Find where the given text appears and provide that cell's center as (x, y) coordinate. 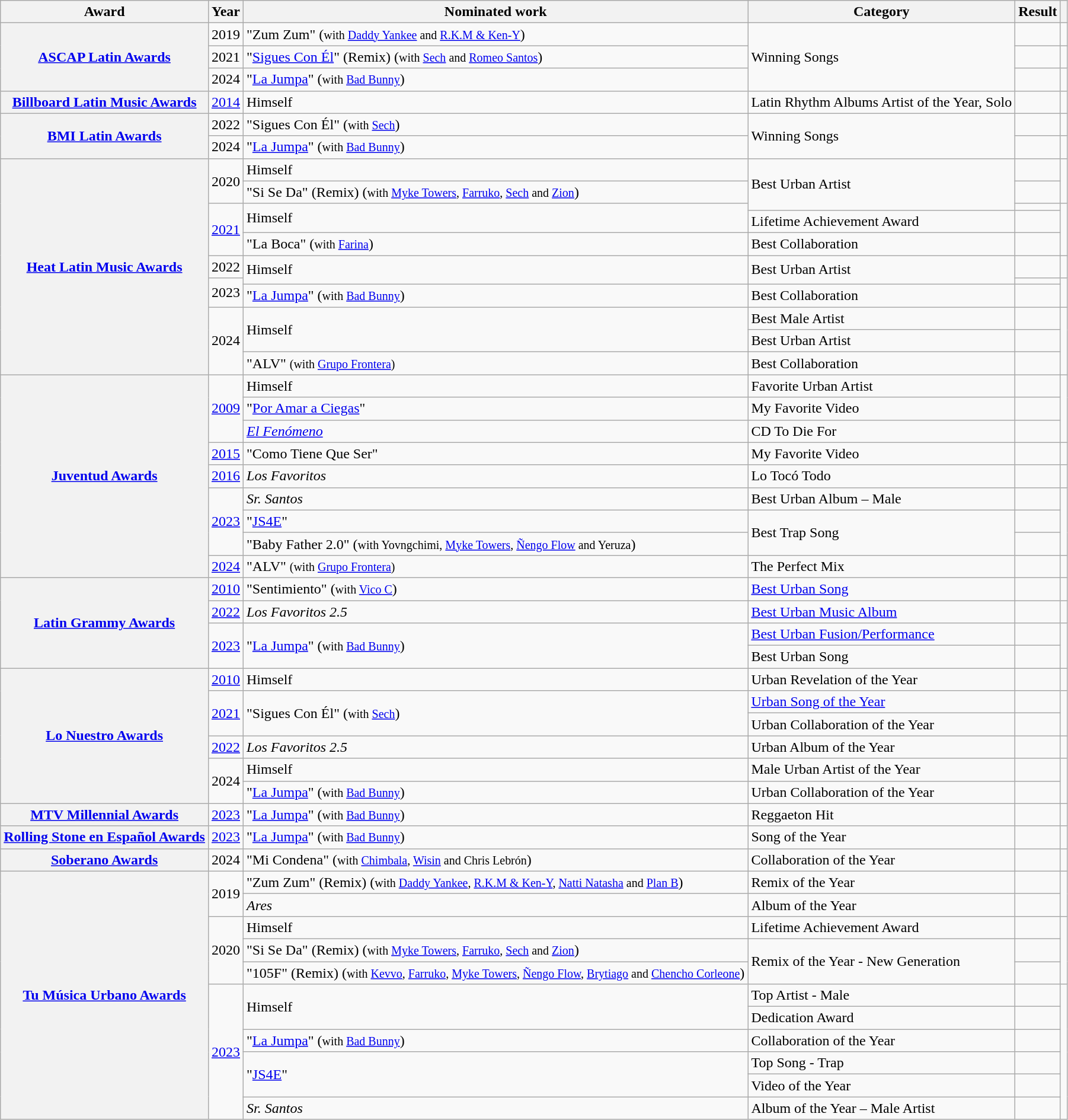
2015 (225, 454)
Juventud Awards (104, 477)
Year (225, 12)
The Perfect Mix (882, 566)
Top Artist - Male (882, 995)
Urban Revelation of the Year (882, 679)
Best Urban Music Album (882, 611)
Urban Song of the Year (882, 702)
Lo Nuestro Awards (104, 736)
"Mi Condena" (with Chimbala, Wisin and Chris Lebrón) (495, 860)
MTV Millennial Awards (104, 815)
"105F" (Remix) (with Kevvo, Farruko, Myke Towers, Ñengo Flow, Brytiago and Chencho Corleone) (495, 973)
Album of the Year (882, 905)
Remix of the Year - New Generation (882, 961)
"Zum Zum" (with Daddy Yankee and R.K.M & Ken-Y) (495, 34)
Dedication Award (882, 1018)
2009 (225, 409)
"Sigues Con Él" (Remix) (with Sech and Romeo Santos) (495, 57)
Reggaeton Hit (882, 815)
Album of the Year – Male Artist (882, 1108)
BMI Latin Awards (104, 136)
ASCAP Latin Awards (104, 57)
Video of the Year (882, 1086)
Latin Rhythm Albums Artist of the Year, Solo (882, 102)
Soberano Awards (104, 860)
Los Favoritos (495, 476)
"La Boca" (with Farina) (495, 244)
Tu Música Urbano Awards (104, 995)
Billboard Latin Music Awards (104, 102)
Result (1038, 12)
Nominated work (495, 12)
Top Song - Trap (882, 1063)
Lo Tocó Todo (882, 476)
"Sentimiento" (with Vico C) (495, 589)
"Baby Father 2.0" (with Yovngchimi, Myke Towers, Ñengo Flow and Yeruza) (495, 544)
Heat Latin Music Awards (104, 267)
2016 (225, 476)
Latin Grammy Awards (104, 623)
Best Trap Song (882, 532)
2014 (225, 102)
Remix of the Year (882, 882)
"Por Amar a Ciegas" (495, 409)
Best Urban Album – Male (882, 499)
Best Urban Fusion/Performance (882, 634)
Ares (495, 905)
El Fenómeno (495, 431)
Rolling Stone en Español Awards (104, 837)
Song of the Year (882, 837)
Award (104, 12)
"Zum Zum" (Remix) (with Daddy Yankee, R.K.M & Ken-Y, Natti Natasha and Plan B) (495, 882)
Category (882, 12)
Male Urban Artist of the Year (882, 770)
CD To Die For (882, 431)
"Como Tiene Que Ser" (495, 454)
Best Male Artist (882, 318)
Urban Album of the Year (882, 747)
Favorite Urban Artist (882, 386)
